Output the [x, y] coordinate of the center of the cell containing the given text.  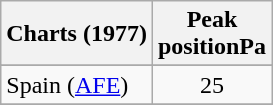
25 [212, 85]
Spain (AFE) [77, 85]
PeakpositionPa [212, 34]
Charts (1977) [77, 34]
